Return the (x, y) coordinate for the center point of the cell that contains the specified text.  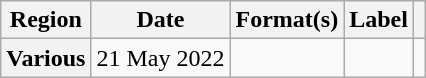
Date (160, 20)
Various (46, 58)
21 May 2022 (160, 58)
Region (46, 20)
Label (379, 20)
Format(s) (287, 20)
